Return the (X, Y) coordinate for the center point of the cell that contains the specified text.  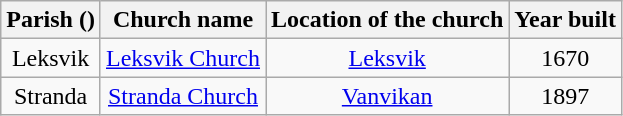
Year built (566, 20)
Leksvik Church (182, 58)
1897 (566, 96)
Stranda Church (182, 96)
1670 (566, 58)
Stranda (51, 96)
Parish () (51, 20)
Location of the church (388, 20)
Church name (182, 20)
Vanvikan (388, 96)
